Capture the cell that displays the provided text and extract its [X, Y] central coordinate. 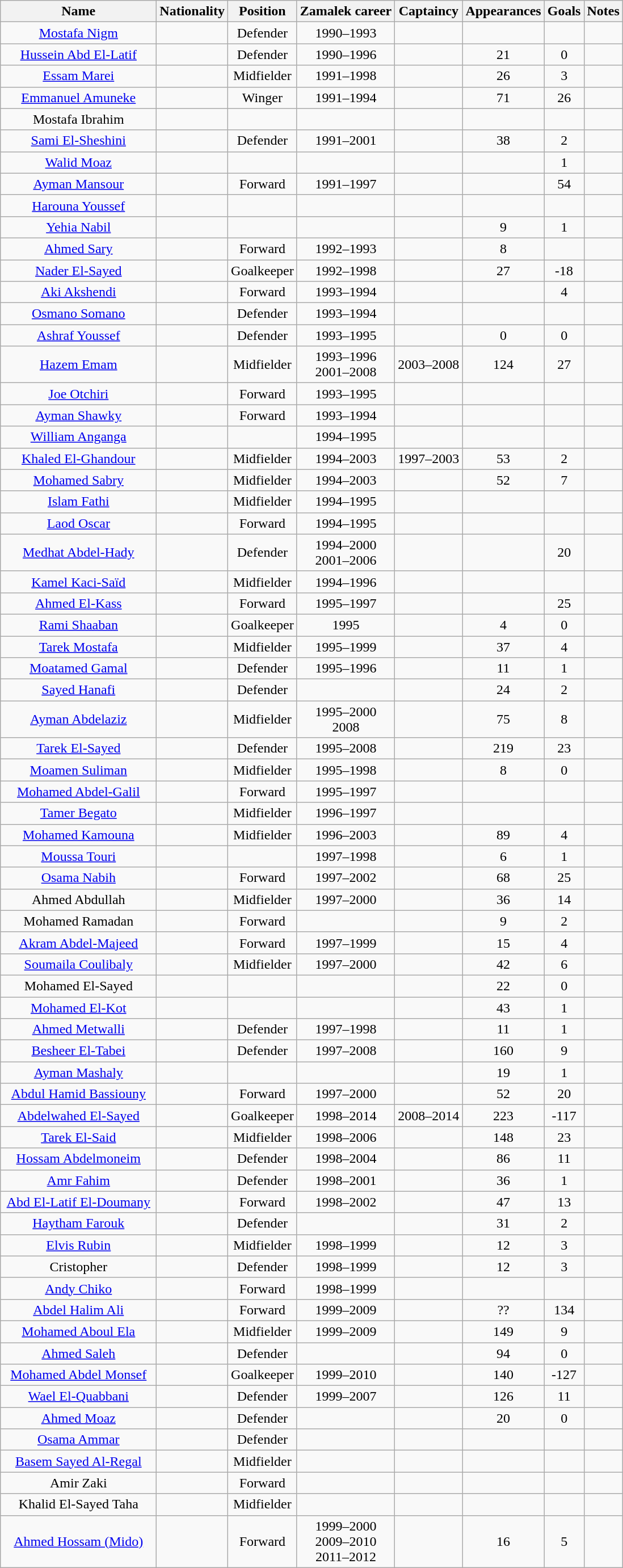
-117 [564, 1116]
1992–1998 [346, 271]
1991–2001 [346, 141]
Moatamed Gamal [78, 669]
Ayman Mansour [78, 184]
Abdul Hamid Bassiouny [78, 1094]
Osama Nabih [78, 878]
Nader El-Sayed [78, 271]
Harouna Youssef [78, 205]
1993–1996 2001–2008 [346, 364]
1992–1993 [346, 249]
1997–1999 [346, 943]
1991–1994 [346, 98]
Joe Otchiri [78, 394]
43 [503, 1007]
Besheer El-Tabei [78, 1051]
71 [503, 98]
1995–1998 [346, 770]
Ahmed Sary [78, 249]
1991–1998 [346, 76]
1998–2001 [346, 1180]
148 [503, 1137]
54 [564, 184]
Hussein Abd El-Latif [78, 54]
124 [503, 364]
Tarek El-Sayed [78, 749]
Aki Akshendi [78, 292]
Hazem Emam [78, 364]
94 [503, 1353]
Name [78, 11]
1996–1997 [346, 813]
7 [564, 480]
1995–2000 2008 [346, 720]
Mohamed Kamouna [78, 835]
Andy Chiko [78, 1288]
Zamalek career [346, 11]
1997–2002 [346, 878]
Ayman Mashaly [78, 1073]
1999–2007 [346, 1397]
86 [503, 1159]
Ahmed Metwalli [78, 1029]
Yehia Nabil [78, 227]
Ahmed Hossam (Mido) [78, 1541]
1999–2010 [346, 1375]
Khalid El-Sayed Taha [78, 1504]
Ahmed El-Kass [78, 603]
Moussa Touri [78, 856]
149 [503, 1331]
89 [503, 835]
47 [503, 1202]
Tamer Begato [78, 813]
140 [503, 1375]
Rami Shaaban [78, 625]
Sayed Hanafi [78, 690]
1995–2008 [346, 749]
Osmano Somano [78, 314]
38 [503, 141]
22 [503, 986]
Mohamed El-Kot [78, 1007]
1990–1993 [346, 33]
223 [503, 1116]
2003–2008 [429, 364]
14 [564, 899]
?? [503, 1310]
Notes [603, 11]
Mohamed Abdel Monsef [78, 1375]
Walid Moaz [78, 162]
75 [503, 720]
-18 [564, 271]
Mohamed El-Sayed [78, 986]
Mohamed Sabry [78, 480]
Amir Zaki [78, 1483]
1998–2006 [346, 1137]
Mohamed Abdel-Galil [78, 792]
Kamel Kaci-Saïd [78, 582]
1998–2002 [346, 1202]
1997–2003 [429, 459]
42 [503, 964]
Haytham Farouk [78, 1224]
16 [503, 1541]
1998–2014 [346, 1116]
Akram Abdel-Majeed [78, 943]
53 [503, 459]
William Anganga [78, 437]
Moamen Suliman [78, 770]
68 [503, 878]
Essam Marei [78, 76]
Soumaila Coulibaly [78, 964]
1994–1996 [346, 582]
1998–2004 [346, 1159]
Ahmed Saleh [78, 1353]
1996–2003 [346, 835]
Khaled El-Ghandour [78, 459]
Ashraf Youssef [78, 335]
Mostafa Nigm [78, 33]
Sami El-Sheshini [78, 141]
24 [503, 690]
Tarek El-Said [78, 1137]
Ayman Abdelaziz [78, 720]
1995–1996 [346, 669]
1999–20002009–20102011–2012 [346, 1541]
Ahmed Abdullah [78, 899]
1990–1996 [346, 54]
Islam Fathi [78, 502]
Ahmed Moaz [78, 1418]
Laod Oscar [78, 523]
13 [564, 1202]
Captaincy [429, 11]
Winger [263, 98]
1997–2008 [346, 1051]
1994–2000 2001–2006 [346, 553]
15 [503, 943]
Amr Fahim [78, 1180]
Emmanuel Amuneke [78, 98]
Elvis Rubin [78, 1245]
Abd El-Latif El-Doumany [78, 1202]
Nationality [192, 11]
160 [503, 1051]
Mohamed Ramadan [78, 921]
134 [564, 1310]
Cristopher [78, 1267]
Osama Ammar [78, 1440]
Abdel Halim Ali [78, 1310]
1995 [346, 625]
Goals [564, 11]
21 [503, 54]
Position [263, 11]
Wael El-Quabbani [78, 1397]
Appearances [503, 11]
1995–1999 [346, 646]
Medhat Abdel-Hady [78, 553]
31 [503, 1224]
2008–2014 [429, 1116]
1991–1997 [346, 184]
-127 [564, 1375]
Abdelwahed El-Sayed [78, 1116]
5 [564, 1541]
19 [503, 1073]
Mostafa Ibrahim [78, 119]
Basem Sayed Al-Regal [78, 1461]
219 [503, 749]
Hossam Abdelmoneim [78, 1159]
37 [503, 646]
Ayman Shawky [78, 415]
Mohamed Aboul Ela [78, 1331]
Tarek Mostafa [78, 646]
126 [503, 1397]
